Detect which cell encompasses the target text, then output its (x, y) center coordinate. 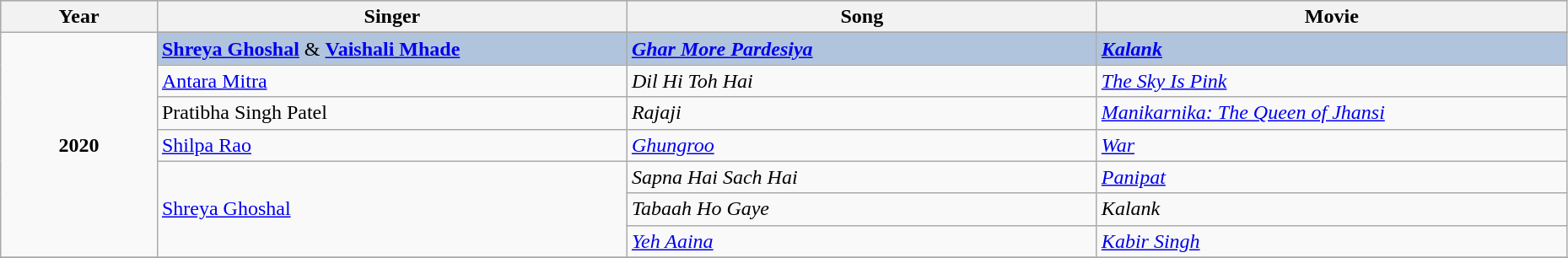
Manikarnika: The Queen of Jhansi (1331, 113)
Singer (391, 17)
Shilpa Rao (391, 145)
The Sky Is Pink (1331, 81)
Pratibha Singh Patel (391, 113)
Shreya Ghoshal (391, 209)
Sapna Hai Sach Hai (862, 177)
Dil Hi Toh Hai (862, 81)
Tabaah Ho Gaye (862, 209)
Ghar More Pardesiya (862, 49)
2020 (79, 145)
Shreya Ghoshal & Vaishali Mhade (391, 49)
War (1331, 145)
Panipat (1331, 177)
Song (862, 17)
Ghungroo (862, 145)
Kabir Singh (1331, 241)
Movie (1331, 17)
Antara Mitra (391, 81)
Rajaji (862, 113)
Year (79, 17)
Yeh Aaina (862, 241)
